Provide the [X, Y] coordinate of the cell's center where the given text is located.  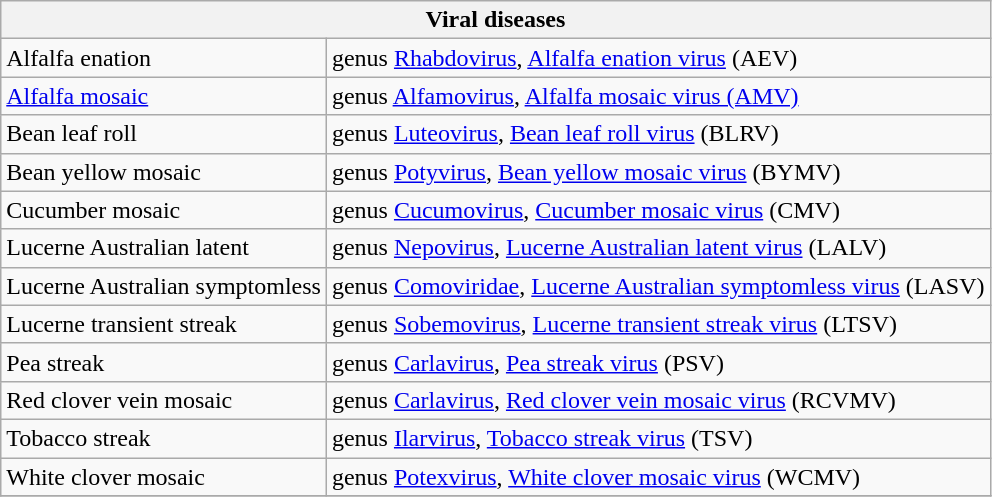
genus Comoviridae, Lucerne Australian symptomless virus (LASV) [658, 286]
genus Ilarvirus, Tobacco streak virus (TSV) [658, 438]
genus Potyvirus, Bean yellow mosaic virus (BYMV) [658, 172]
genus Nepovirus, Lucerne Australian latent virus (LALV) [658, 248]
Lucerne Australian symptomless [164, 286]
White clover mosaic [164, 477]
Alfalfa mosaic [164, 96]
Bean yellow mosaic [164, 172]
genus Potexvirus, White clover mosaic virus (WCMV) [658, 477]
genus Alfamovirus, Alfalfa mosaic virus (AMV) [658, 96]
genus Sobemovirus, Lucerne transient streak virus (LTSV) [658, 324]
Tobacco streak [164, 438]
genus Carlavirus, Pea streak virus (PSV) [658, 362]
Viral diseases [496, 20]
genus Luteovirus, Bean leaf roll virus (BLRV) [658, 134]
Cucumber mosaic [164, 210]
Pea streak [164, 362]
Lucerne Australian latent [164, 248]
Alfalfa enation [164, 58]
Red clover vein mosaic [164, 400]
Lucerne transient streak [164, 324]
genus Rhabdovirus, Alfalfa enation virus (AEV) [658, 58]
genus Cucumovirus, Cucumber mosaic virus (CMV) [658, 210]
genus Carlavirus, Red clover vein mosaic virus (RCVMV) [658, 400]
Bean leaf roll [164, 134]
